Identify which cell holds the provided text, then report its (X, Y) central coordinate. 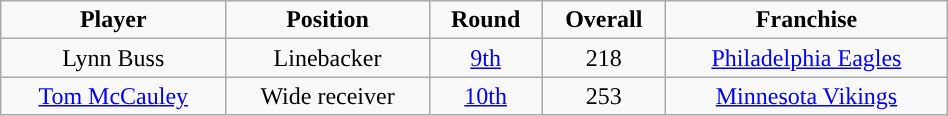
Tom McCauley (114, 96)
10th (486, 96)
Franchise (807, 20)
Minnesota Vikings (807, 96)
9th (486, 58)
Round (486, 20)
Position (328, 20)
Overall (604, 20)
218 (604, 58)
Linebacker (328, 58)
Lynn Buss (114, 58)
Wide receiver (328, 96)
Player (114, 20)
253 (604, 96)
Philadelphia Eagles (807, 58)
